Extract the [X, Y] coordinate from the center of the cell holding the provided text.  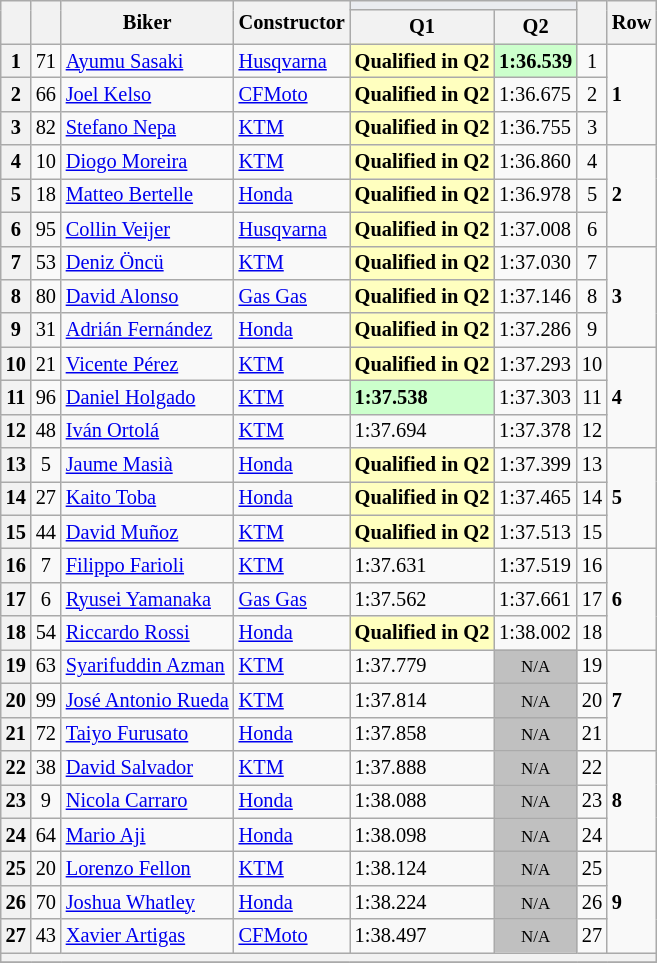
99 [46, 700]
Riccardo Rossi [148, 633]
Vicente Pérez [148, 364]
José Antonio Rueda [148, 700]
Biker [148, 22]
Stefano Nepa [148, 128]
1:38.098 [422, 835]
43 [46, 936]
1:37.399 [536, 465]
71 [46, 61]
Kaito Toba [148, 498]
31 [46, 330]
1:38.124 [422, 868]
1:37.519 [536, 565]
1:37.779 [422, 666]
64 [46, 835]
1:37.008 [536, 229]
1:37.513 [536, 532]
Iván Ortolá [148, 431]
1:37.030 [536, 263]
72 [46, 734]
1:37.538 [422, 397]
Daniel Holgado [148, 397]
Q1 [422, 27]
1:37.146 [536, 296]
96 [46, 397]
82 [46, 128]
1:37.814 [422, 700]
David Salvador [148, 767]
66 [46, 94]
1:38.088 [422, 801]
Q2 [536, 27]
David Muñoz [148, 532]
Nicola Carraro [148, 801]
1:38.224 [422, 902]
1:37.888 [422, 767]
1:36.978 [536, 195]
63 [46, 666]
53 [46, 263]
1:36.675 [536, 94]
Constructor [292, 22]
Joel Kelso [148, 94]
1:38.002 [536, 633]
David Alonso [148, 296]
1:37.661 [536, 599]
Ryusei Yamanaka [148, 599]
54 [46, 633]
Mario Aji [148, 835]
1:36.755 [536, 128]
1:37.465 [536, 498]
Matteo Bertelle [148, 195]
Taiyo Furusato [148, 734]
48 [46, 431]
44 [46, 532]
Ayumu Sasaki [148, 61]
Row [632, 22]
1:37.286 [536, 330]
Lorenzo Fellon [148, 868]
Deniz Öncü [148, 263]
1:37.562 [422, 599]
Xavier Artigas [148, 936]
1:37.303 [536, 397]
1:38.497 [422, 936]
80 [46, 296]
1:36.539 [536, 61]
Adrián Fernández [148, 330]
1:36.860 [536, 162]
95 [46, 229]
Joshua Whatley [148, 902]
1:37.694 [422, 431]
38 [46, 767]
Diogo Moreira [148, 162]
1:37.858 [422, 734]
70 [46, 902]
Collin Veijer [148, 229]
Filippo Farioli [148, 565]
Syarifuddin Azman [148, 666]
1:37.631 [422, 565]
1:37.293 [536, 364]
1:37.378 [536, 431]
Jaume Masià [148, 465]
